Identify which cell holds the provided text, then report its (x, y) central coordinate. 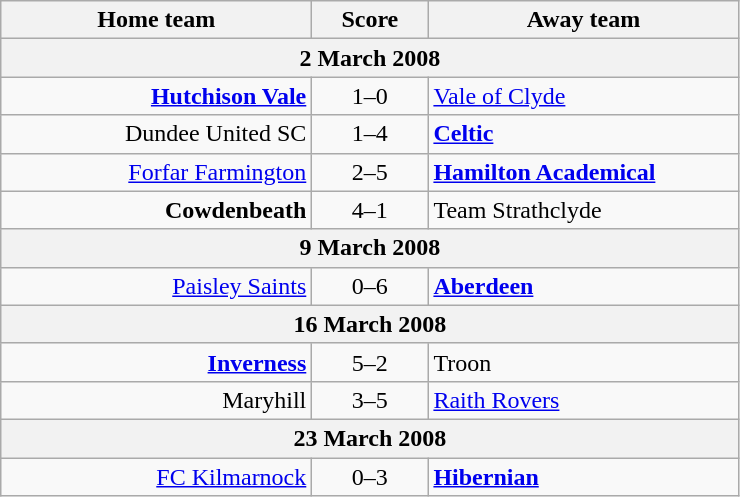
FC Kilmarnock (156, 477)
Forfar Farmington (156, 172)
Hamilton Academical (584, 172)
16 March 2008 (370, 324)
23 March 2008 (370, 438)
Paisley Saints (156, 286)
Team Strathclyde (584, 210)
Dundee United SC (156, 134)
Hibernian (584, 477)
Score (370, 20)
0–3 (370, 477)
0–6 (370, 286)
Raith Rovers (584, 400)
Home team (156, 20)
Maryhill (156, 400)
Inverness (156, 362)
4–1 (370, 210)
2–5 (370, 172)
Away team (584, 20)
1–0 (370, 96)
Hutchison Vale (156, 96)
1–4 (370, 134)
3–5 (370, 400)
Troon (584, 362)
2 March 2008 (370, 58)
9 March 2008 (370, 248)
Celtic (584, 134)
Vale of Clyde (584, 96)
5–2 (370, 362)
Cowdenbeath (156, 210)
Aberdeen (584, 286)
